Capture the cell that displays the provided text and extract its (x, y) central coordinate. 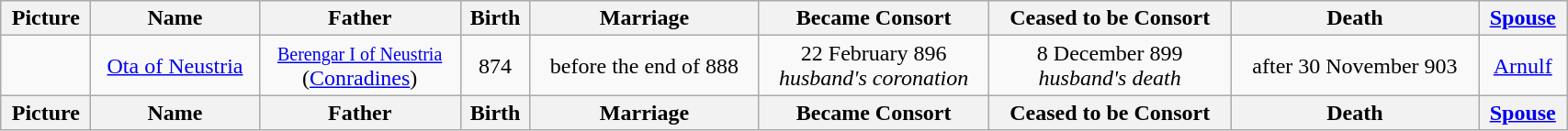
before the end of 888 (645, 66)
Ota of Neustria (175, 66)
8 December 899husband's death (1110, 66)
Berengar I of Neustria(Conradines) (360, 66)
Arnulf (1523, 66)
after 30 November 903 (1355, 66)
22 February 896husband's coronation (874, 66)
874 (495, 66)
